Output the [X, Y] coordinate of the center of the cell containing the given text.  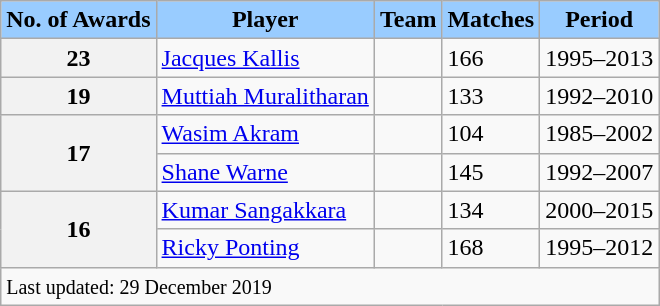
Wasim Akram [265, 134]
1995–2012 [600, 248]
23 [78, 58]
16 [78, 229]
Matches [491, 20]
Period [600, 20]
133 [491, 96]
1992–2010 [600, 96]
Muttiah Muralitharan [265, 96]
19 [78, 96]
Shane Warne [265, 172]
Kumar Sangakkara [265, 210]
Team [408, 20]
168 [491, 248]
2000–2015 [600, 210]
1985–2002 [600, 134]
17 [78, 153]
1992–2007 [600, 172]
Ricky Ponting [265, 248]
Player [265, 20]
166 [491, 58]
104 [491, 134]
Jacques Kallis [265, 58]
145 [491, 172]
Last updated: 29 December 2019 [330, 286]
134 [491, 210]
1995–2013 [600, 58]
No. of Awards [78, 20]
